Locate the cell with the specified text and output its (x, y) center coordinate. 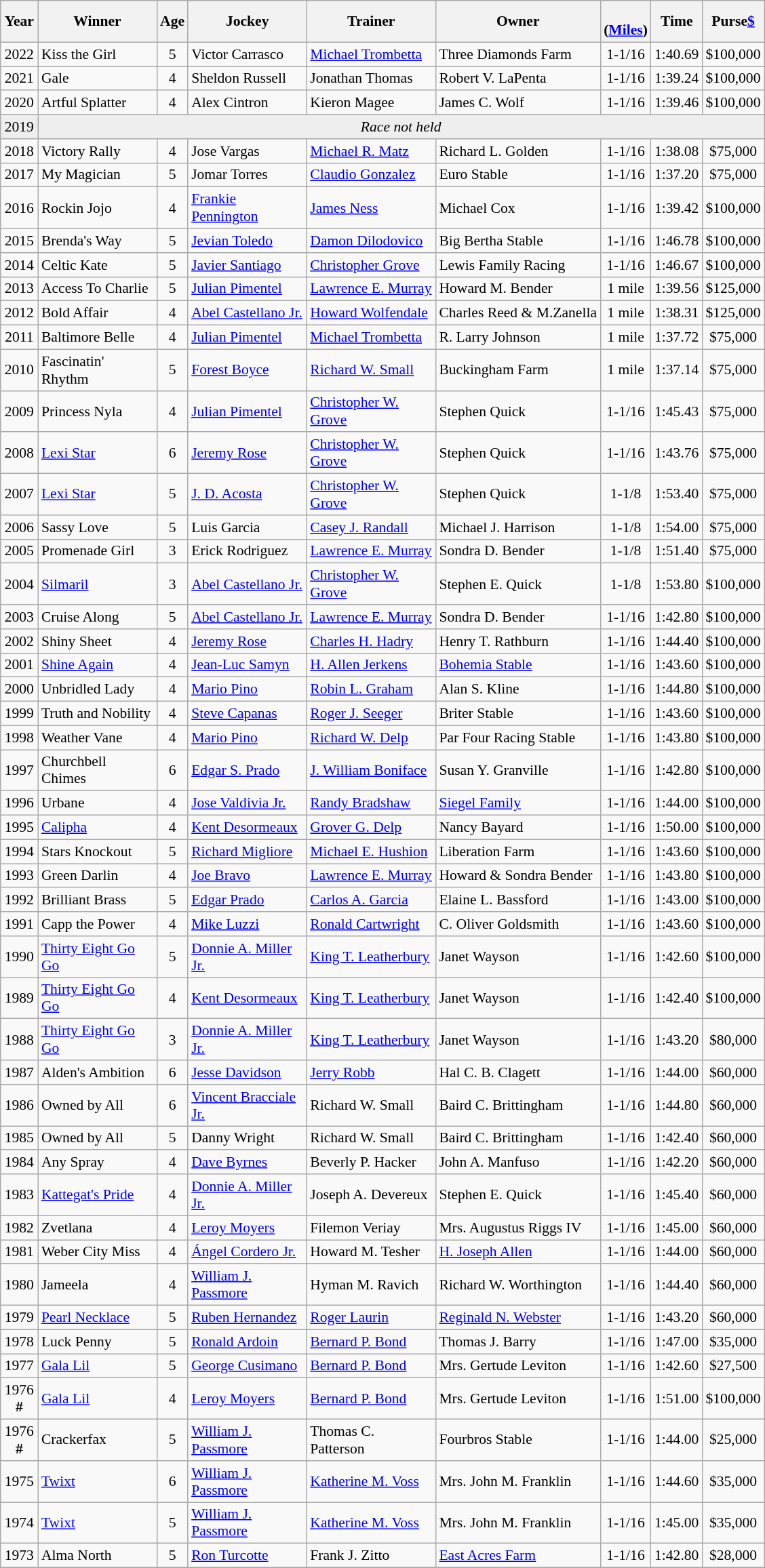
2015 (19, 241)
Shiny Sheet (98, 641)
Bohemia Stable (518, 665)
Cruise Along (98, 617)
Crackerfax (98, 1440)
2003 (19, 617)
My Magician (98, 175)
1:39.46 (677, 103)
Robert V. LaPenta (518, 79)
Jevian Toledo (247, 241)
1974 (19, 1523)
2018 (19, 151)
Kattegat's Pride (98, 1194)
Truth and Nobility (98, 714)
Princess Nyla (98, 411)
Christopher Grove (371, 265)
Richard Migliore (247, 851)
Edgar S. Prado (247, 770)
Big Bertha Stable (518, 241)
1:53.80 (677, 584)
Fascinatin' Rhythm (98, 370)
1990 (19, 957)
Victor Carrasco (247, 54)
Kiss the Girl (98, 54)
1:43.76 (677, 453)
Winner (98, 22)
Howard Wolfendale (371, 313)
Filemon Veriay (371, 1228)
Zvetlana (98, 1228)
Trainer (371, 22)
Artful Splatter (98, 103)
John A. Manfuso (518, 1163)
Urbane (98, 803)
Lewis Family Racing (518, 265)
Michael Cox (518, 207)
Jerry Robb (371, 1072)
Bold Affair (98, 313)
2020 (19, 103)
Richard W. Delp (371, 738)
Susan Y. Granville (518, 770)
$80,000 (732, 1040)
$28,000 (732, 1556)
(Miles) (625, 22)
Liberation Farm (518, 851)
Frankie Pennington (247, 207)
Jesse Davidson (247, 1072)
1:38.08 (677, 151)
Weber City Miss (98, 1252)
Grover G. Delp (371, 828)
Claudio Gonzalez (371, 175)
Steve Capanas (247, 714)
2010 (19, 370)
2012 (19, 313)
1:39.56 (677, 289)
2005 (19, 551)
1:37.72 (677, 338)
Shine Again (98, 665)
1992 (19, 900)
Sheldon Russell (247, 79)
Mrs. Augustus Riggs IV (518, 1228)
Buckingham Farm (518, 370)
Gale (98, 79)
Howard & Sondra Bender (518, 876)
Michael J. Harrison (518, 527)
1:53.40 (677, 495)
Randy Bradshaw (371, 803)
Nancy Bayard (518, 828)
1:43.00 (677, 900)
Richard W. Worthington (518, 1285)
Promenade Girl (98, 551)
Joseph A. Devereux (371, 1194)
Joe Bravo (247, 876)
Ronald Cartwright (371, 924)
George Cusimano (247, 1366)
Alex Cintron (247, 103)
Alan S. Kline (518, 689)
Alden's Ambition (98, 1072)
Jean-Luc Samyn (247, 665)
1999 (19, 714)
2007 (19, 495)
Purse$ (732, 22)
J. William Boniface (371, 770)
Luis Garcia (247, 527)
1:39.42 (677, 207)
1980 (19, 1285)
Victory Rally (98, 151)
Stars Knockout (98, 851)
Javier Santiago (247, 265)
Alma North (98, 1556)
Beverly P. Hacker (371, 1163)
Ronald Ardoin (247, 1342)
1:38.31 (677, 313)
Brilliant Brass (98, 900)
R. Larry Johnson (518, 338)
Mike Luzzi (247, 924)
Briter Stable (518, 714)
Henry T. Rathburn (518, 641)
Reginald N. Webster (518, 1318)
1991 (19, 924)
1987 (19, 1072)
Roger Laurin (371, 1318)
2016 (19, 207)
2013 (19, 289)
1:45.43 (677, 411)
1998 (19, 738)
Rockin Jojo (98, 207)
Roger J. Seeger (371, 714)
Charles Reed & M.Zanella (518, 313)
Richard L. Golden (518, 151)
Year (19, 22)
Dave Byrnes (247, 1163)
2001 (19, 665)
2002 (19, 641)
1978 (19, 1342)
Baltimore Belle (98, 338)
East Acres Farm (518, 1556)
Michael R. Matz (371, 151)
2006 (19, 527)
1973 (19, 1556)
1975 (19, 1482)
H. Joseph Allen (518, 1252)
Jomar Torres (247, 175)
Any Spray (98, 1163)
H. Allen Jerkens (371, 665)
Jockey (247, 22)
Unbridled Lady (98, 689)
1985 (19, 1138)
Damon Dilodovico (371, 241)
1:54.00 (677, 527)
1:51.00 (677, 1399)
Ron Turcotte (247, 1556)
1:50.00 (677, 828)
1:40.69 (677, 54)
Calipha (98, 828)
1:37.14 (677, 370)
J. D. Acosta (247, 495)
Frank J. Zitto (371, 1556)
1:42.20 (677, 1163)
James Ness (371, 207)
1:46.67 (677, 265)
Ruben Hernandez (247, 1318)
Thomas C. Patterson (371, 1440)
Owner (518, 22)
Jose Vargas (247, 151)
Hal C. B. Clagett (518, 1072)
Jameela (98, 1285)
Carlos A. Garcia (371, 900)
1996 (19, 803)
1989 (19, 998)
1:51.40 (677, 551)
Weather Vane (98, 738)
Vincent Bracciale Jr. (247, 1105)
1:47.00 (677, 1342)
Thomas J. Barry (518, 1342)
1:46.78 (677, 241)
$25,000 (732, 1440)
1997 (19, 770)
2008 (19, 453)
Jonathan Thomas (371, 79)
2019 (19, 127)
2009 (19, 411)
1:44.60 (677, 1482)
1983 (19, 1194)
Jose Valdivia Jr. (247, 803)
Celtic Kate (98, 265)
$27,500 (732, 1366)
Time (677, 22)
1981 (19, 1252)
1986 (19, 1105)
Michael E. Hushion (371, 851)
2011 (19, 338)
1994 (19, 851)
Casey J. Randall (371, 527)
Age (172, 22)
Pearl Necklace (98, 1318)
Kieron Magee (371, 103)
Capp the Power (98, 924)
1984 (19, 1163)
2017 (19, 175)
1977 (19, 1366)
Race not held (401, 127)
Danny Wright (247, 1138)
1979 (19, 1318)
Forest Boyce (247, 370)
Green Darlin (98, 876)
2021 (19, 79)
James C. Wolf (518, 103)
Three Diamonds Farm (518, 54)
2022 (19, 54)
Robin L. Graham (371, 689)
C. Oliver Goldsmith (518, 924)
1982 (19, 1228)
Hyman M. Ravich (371, 1285)
Howard M. Tesher (371, 1252)
1:39.24 (677, 79)
2014 (19, 265)
Charles H. Hadry (371, 641)
Edgar Prado (247, 900)
Par Four Racing Stable (518, 738)
Howard M. Bender (518, 289)
Ángel Cordero Jr. (247, 1252)
Siegel Family (518, 803)
1988 (19, 1040)
1:45.40 (677, 1194)
1:37.20 (677, 175)
Sassy Love (98, 527)
1993 (19, 876)
Elaine L. Bassford (518, 900)
1995 (19, 828)
Euro Stable (518, 175)
2000 (19, 689)
Silmaril (98, 584)
Churchbell Chimes (98, 770)
Erick Rodriguez (247, 551)
Luck Penny (98, 1342)
Access To Charlie (98, 289)
Brenda's Way (98, 241)
2004 (19, 584)
Fourbros Stable (518, 1440)
